Pinpoint the cell where the given text exists, returning its (X, Y) midpoint coordinate. 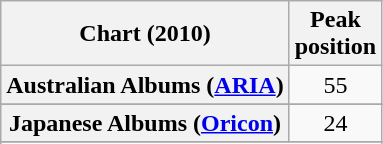
Japanese Albums (Oricon) (145, 123)
Chart (2010) (145, 34)
24 (335, 123)
55 (335, 85)
Peakposition (335, 34)
Australian Albums (ARIA) (145, 85)
